Pinpoint the cell where the given text exists, returning its (X, Y) midpoint coordinate. 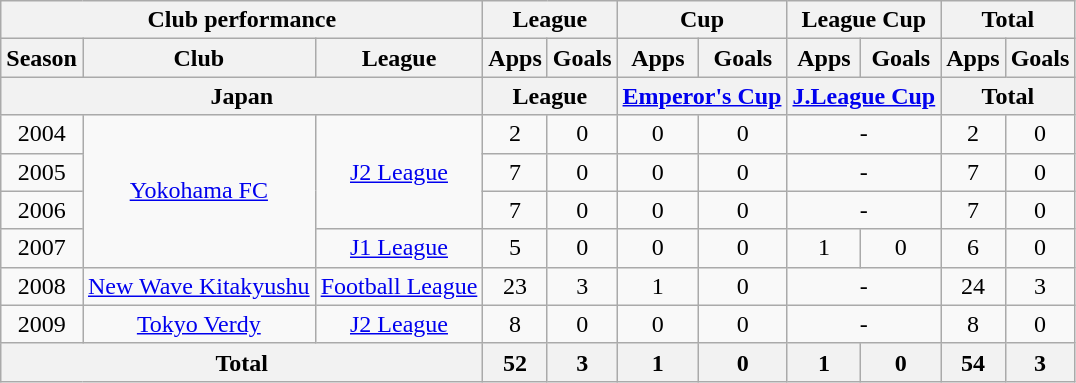
League Cup (864, 20)
J1 League (399, 248)
Cup (702, 20)
Japan (242, 96)
23 (515, 286)
54 (973, 362)
Club performance (242, 20)
5 (515, 248)
2008 (42, 286)
2005 (42, 172)
J.League Cup (864, 96)
Emperor's Cup (702, 96)
Yokohama FC (198, 191)
New Wave Kitakyushu (198, 286)
Club (198, 58)
Season (42, 58)
2009 (42, 324)
Football League (399, 286)
2007 (42, 248)
24 (973, 286)
Tokyo Verdy (198, 324)
52 (515, 362)
2006 (42, 210)
6 (973, 248)
2004 (42, 134)
